Provide the (X, Y) coordinate of the cell's center where the given text is located.  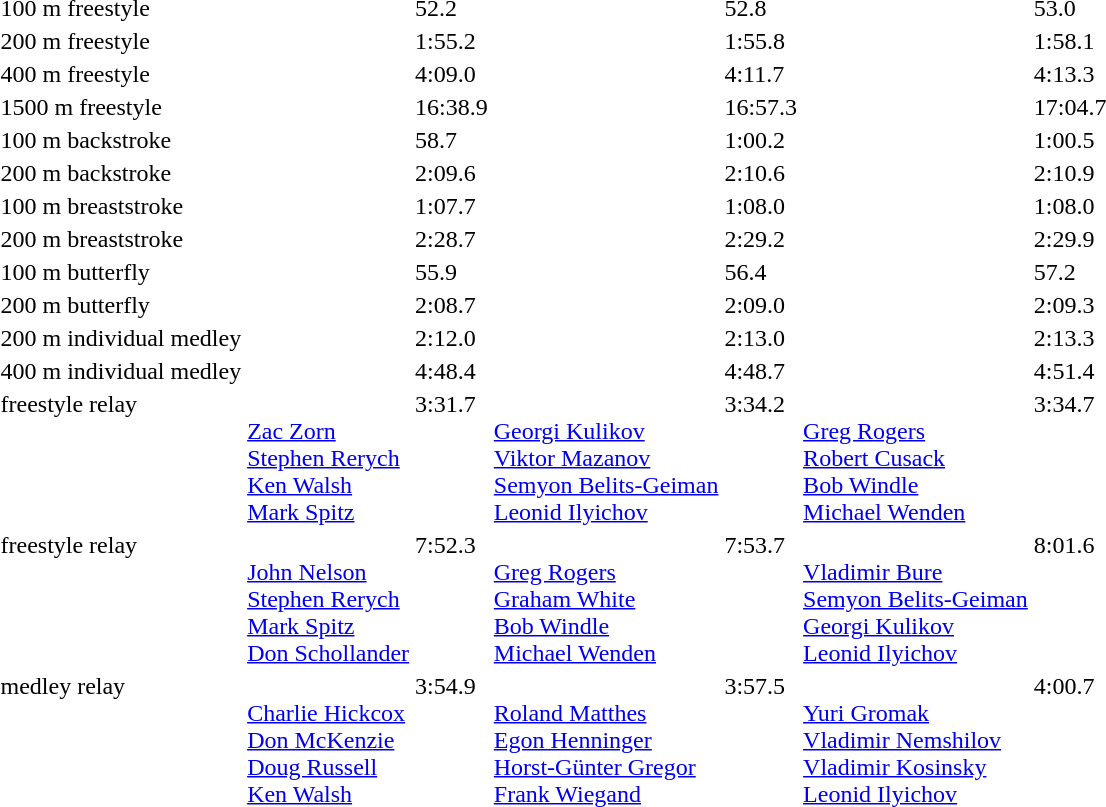
4:48.7 (761, 371)
4:09.0 (452, 74)
Greg RogersRobert CusackBob WindleMichael Wenden (916, 458)
1:07.7 (452, 206)
4:11.7 (761, 74)
58.7 (452, 140)
7:53.7 (761, 599)
Georgi KulikovViktor MazanovSemyon Belits-GeimanLeonid Ilyichov (606, 458)
55.9 (452, 272)
56.4 (761, 272)
2:13.0 (761, 338)
4:48.4 (452, 371)
2:28.7 (452, 239)
Vladimir BureSemyon Belits-GeimanGeorgi KulikovLeonid Ilyichov (916, 599)
2:12.0 (452, 338)
16:38.9 (452, 107)
1:08.0 (761, 206)
7:52.3 (452, 599)
2:09.0 (761, 305)
John NelsonStephen RerychMark SpitzDon Schollander (328, 599)
3:31.7 (452, 458)
2:09.6 (452, 173)
Zac ZornStephen RerychKen WalshMark Spitz (328, 458)
2:08.7 (452, 305)
2:29.2 (761, 239)
16:57.3 (761, 107)
1:55.2 (452, 41)
1:55.8 (761, 41)
3:34.2 (761, 458)
2:10.6 (761, 173)
Greg RogersGraham WhiteBob WindleMichael Wenden (606, 599)
1:00.2 (761, 140)
